Locate the cell with the specified text and output its [X, Y] center coordinate. 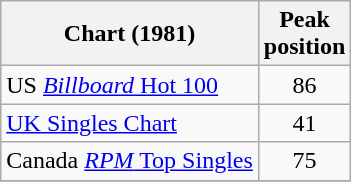
41 [304, 123]
UK Singles Chart [130, 123]
Chart (1981) [130, 34]
Peakposition [304, 34]
75 [304, 161]
US Billboard Hot 100 [130, 85]
86 [304, 85]
Canada RPM Top Singles [130, 161]
